For the text-containing cell, return its midpoint in [X, Y] coordinate format. 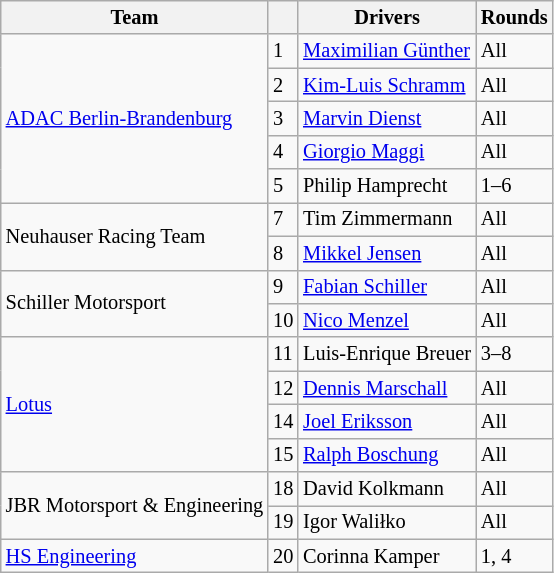
14 [283, 421]
1–6 [514, 186]
3–8 [514, 354]
Nico Menzel [387, 320]
8 [283, 253]
Drivers [387, 17]
HS Engineering [134, 556]
Team [134, 17]
20 [283, 556]
Marvin Dienst [387, 118]
3 [283, 118]
Corinna Kamper [387, 556]
Maximilian Günther [387, 51]
19 [283, 522]
Tim Zimmermann [387, 219]
Lotus [134, 404]
15 [283, 455]
ADAC Berlin-Brandenburg [134, 118]
Neuhauser Racing Team [134, 236]
2 [283, 85]
Joel Eriksson [387, 421]
18 [283, 489]
David Kolkmann [387, 489]
4 [283, 152]
Mikkel Jensen [387, 253]
Ralph Boschung [387, 455]
7 [283, 219]
10 [283, 320]
11 [283, 354]
Fabian Schiller [387, 287]
12 [283, 388]
5 [283, 186]
9 [283, 287]
Philip Hamprecht [387, 186]
1 [283, 51]
Giorgio Maggi [387, 152]
Schiller Motorsport [134, 304]
JBR Motorsport & Engineering [134, 506]
1, 4 [514, 556]
Igor Waliłko [387, 522]
Kim-Luis Schramm [387, 85]
Luis-Enrique Breuer [387, 354]
Dennis Marschall [387, 388]
Rounds [514, 17]
